Extract the [x, y] coordinate from the center of the cell holding the provided text.  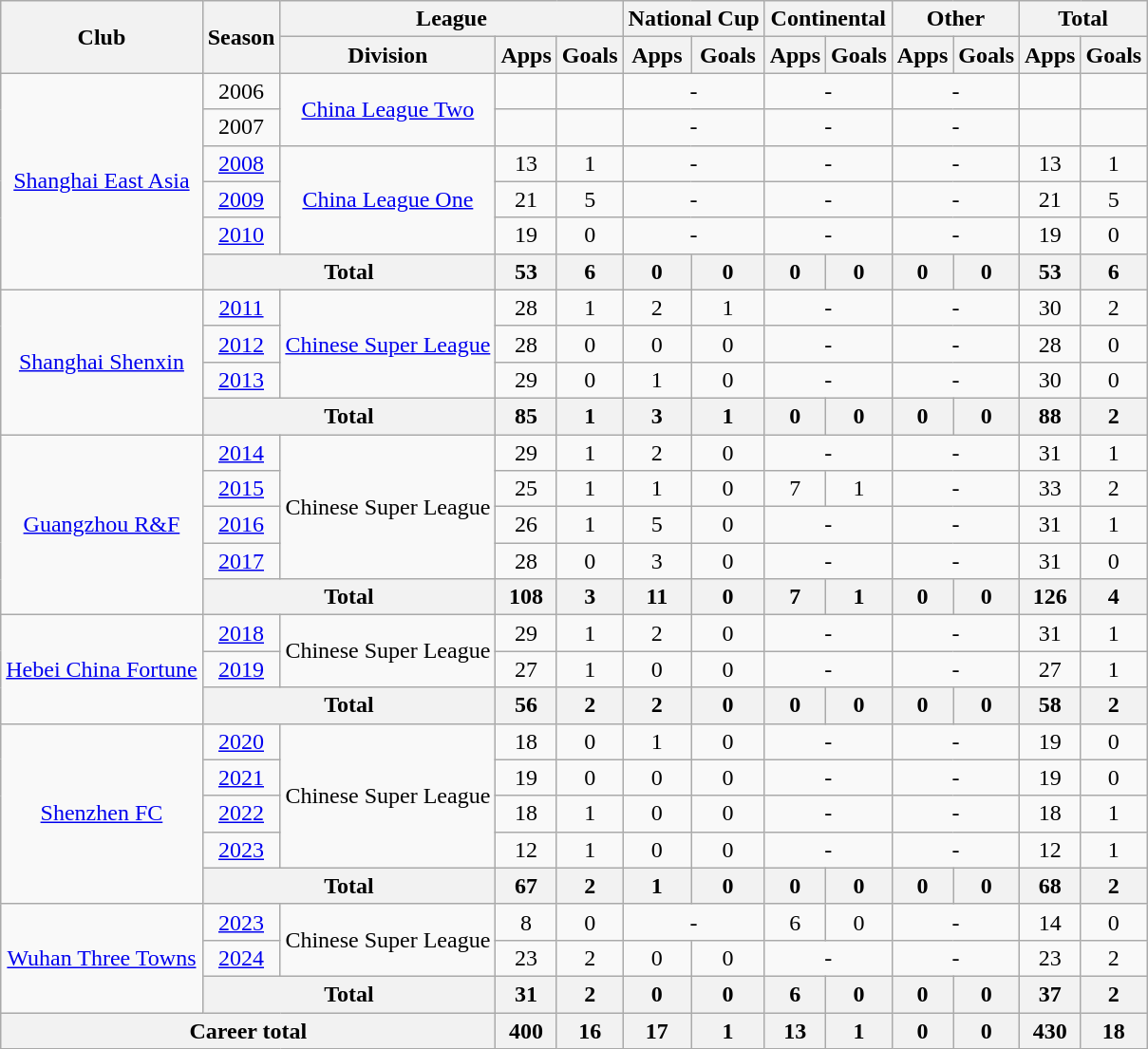
Shanghai Shenxin [102, 362]
Shenzhen FC [102, 814]
58 [1050, 705]
4 [1114, 597]
8 [526, 922]
Hebei China Fortune [102, 669]
2016 [241, 525]
16 [590, 1030]
Shanghai East Asia [102, 181]
85 [526, 416]
2015 [241, 489]
2017 [241, 561]
33 [1050, 489]
400 [526, 1030]
Other [955, 19]
Club [102, 37]
11 [657, 597]
2010 [241, 235]
17 [657, 1030]
2024 [241, 958]
14 [1050, 922]
League [452, 19]
2007 [241, 127]
2013 [241, 380]
37 [1050, 994]
2020 [241, 741]
2009 [241, 199]
Continental [828, 19]
2019 [241, 669]
2011 [241, 308]
56 [526, 705]
2021 [241, 777]
126 [1050, 597]
25 [526, 489]
430 [1050, 1030]
Guangzhou R&F [102, 525]
67 [526, 886]
2018 [241, 633]
China League One [387, 199]
Career total [249, 1030]
Season [241, 37]
2008 [241, 163]
2014 [241, 453]
2012 [241, 344]
National Cup [693, 19]
108 [526, 597]
2022 [241, 814]
2006 [241, 91]
88 [1050, 416]
Division [387, 55]
26 [526, 525]
China League Two [387, 109]
Wuhan Three Towns [102, 958]
68 [1050, 886]
